Extract the (X, Y) coordinate from the center of the cell holding the provided text.  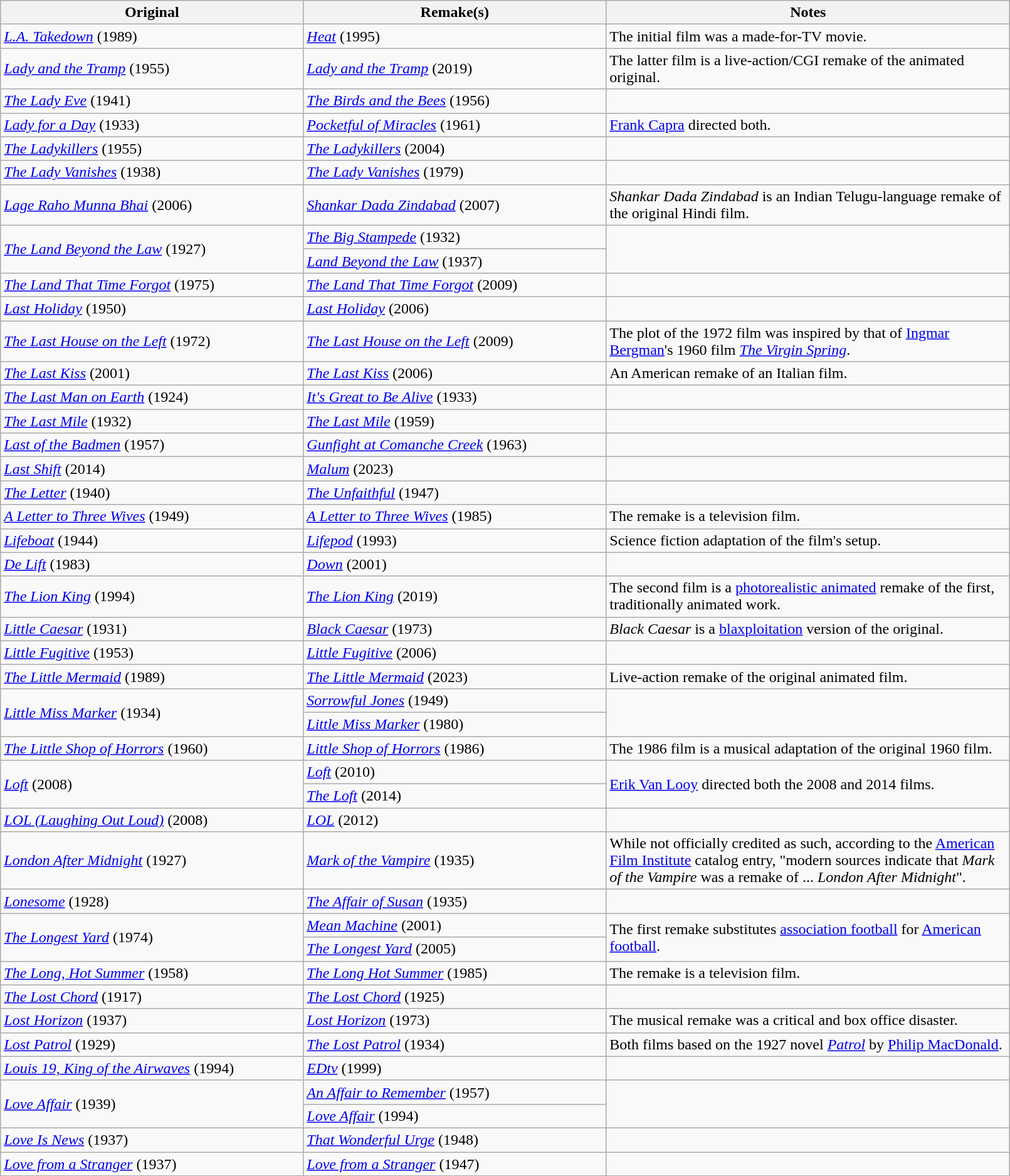
Heat (1995) (455, 36)
The Little Mermaid (1989) (152, 676)
Lost Horizon (1937) (152, 1021)
Love Affair (1994) (455, 1116)
The Last House on the Left (2009) (455, 341)
Lifeboat (1944) (152, 540)
The Longest Yard (1974) (152, 937)
L.A. Takedown (1989) (152, 36)
Live-action remake of the original animated film. (808, 676)
Lost Patrol (1929) (152, 1044)
Last Holiday (2006) (455, 308)
Little Miss Marker (1934) (152, 712)
The Birds and the Bees (1956) (455, 101)
Louis 19, King of the Airwaves (1994) (152, 1068)
An American remake of an Italian film. (808, 374)
The Land Beyond the Law (1927) (152, 249)
Notes (808, 13)
The Longest Yard (2005) (455, 949)
The Big Stampede (1932) (455, 237)
The Lost Chord (1925) (455, 997)
The Land That Time Forgot (1975) (152, 285)
The Lion King (1994) (152, 597)
Love Is News (1937) (152, 1140)
Gunfight at Comanche Creek (1963) (455, 445)
Little Miss Marker (1980) (455, 724)
An Affair to Remember (1957) (455, 1092)
The Last Mile (1932) (152, 421)
Land Beyond the Law (1937) (455, 261)
Little Fugitive (1953) (152, 653)
A Letter to Three Wives (1985) (455, 517)
Shankar Dada Zindabad is an Indian Telugu-language remake of the original Hindi film. (808, 204)
The 1986 film is a musical adaptation of the original 1960 film. (808, 748)
The Last House on the Left (1972) (152, 341)
The Ladykillers (2004) (455, 149)
A Letter to Three Wives (1949) (152, 517)
The Lady Vanishes (1938) (152, 172)
It's Great to Be Alive (1933) (455, 397)
Malum (2023) (455, 469)
Shankar Dada Zindabad (2007) (455, 204)
The Last Mile (1959) (455, 421)
Little Shop of Horrors (1986) (455, 748)
Loft (2010) (455, 772)
The Little Mermaid (2023) (455, 676)
The Long, Hot Summer (1958) (152, 973)
Love Affair (1939) (152, 1104)
Love from a Stranger (1937) (152, 1164)
Original (152, 13)
EDtv (1999) (455, 1068)
The Last Man on Earth (1924) (152, 397)
Last Holiday (1950) (152, 308)
The Unfaithful (1947) (455, 493)
The first remake substitutes association football for American football. (808, 937)
Last of the Badmen (1957) (152, 445)
The Loft (2014) (455, 796)
The Little Shop of Horrors (1960) (152, 748)
The Lost Chord (1917) (152, 997)
Pocketful of Miracles (1961) (455, 125)
The musical remake was a critical and box office disaster. (808, 1021)
The Affair of Susan (1935) (455, 901)
The Land That Time Forgot (2009) (455, 285)
That Wonderful Urge (1948) (455, 1140)
The Lady Eve (1941) (152, 101)
Lonesome (1928) (152, 901)
LOL (2012) (455, 820)
Lage Raho Munna Bhai (2006) (152, 204)
The latter film is a live-action/CGI remake of the animated original. (808, 69)
Erik Van Looy directed both the 2008 and 2014 films. (808, 784)
The second film is a photorealistic animated remake of the first, traditionally animated work. (808, 597)
London After Midnight (1927) (152, 861)
Sorrowful Jones (1949) (455, 700)
The Last Kiss (2006) (455, 374)
Down (2001) (455, 564)
Both films based on the 1927 novel Patrol by Philip MacDonald. (808, 1044)
Lifepod (1993) (455, 540)
The Letter (1940) (152, 493)
Lady for a Day (1933) (152, 125)
The Lost Patrol (1934) (455, 1044)
The Last Kiss (2001) (152, 374)
Lady and the Tramp (1955) (152, 69)
Mean Machine (2001) (455, 925)
Little Fugitive (2006) (455, 653)
Science fiction adaptation of the film's setup. (808, 540)
Mark of the Vampire (1935) (455, 861)
Little Caesar (1931) (152, 629)
The plot of the 1972 film was inspired by that of Ingmar Bergman's 1960 film The Virgin Spring. (808, 341)
Frank Capra directed both. (808, 125)
The Ladykillers (1955) (152, 149)
The Lady Vanishes (1979) (455, 172)
Black Caesar (1973) (455, 629)
Love from a Stranger (1947) (455, 1164)
The Lion King (2019) (455, 597)
The initial film was a made-for-TV movie. (808, 36)
Loft (2008) (152, 784)
De Lift (1983) (152, 564)
Black Caesar is a blaxploitation version of the original. (808, 629)
Last Shift (2014) (152, 469)
Lost Horizon (1973) (455, 1021)
LOL (Laughing Out Loud) (2008) (152, 820)
Lady and the Tramp (2019) (455, 69)
Remake(s) (455, 13)
The Long Hot Summer (1985) (455, 973)
